Determine the (x, y) coordinate at the center of the cell enclosing the given text.  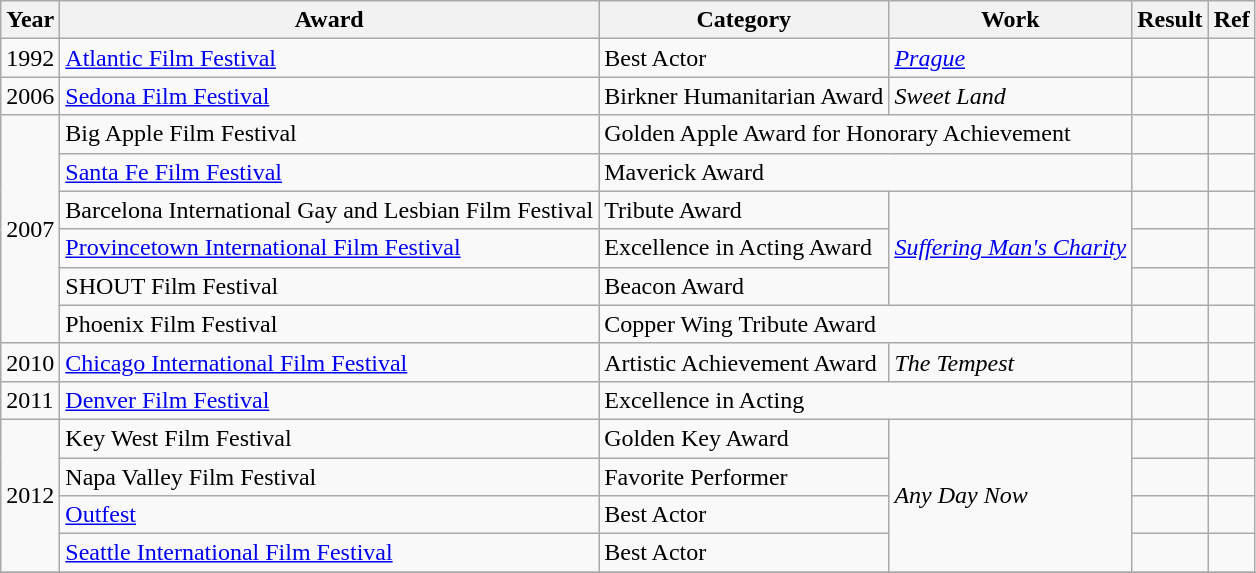
Prague (1010, 58)
Key West Film Festival (330, 438)
Year (30, 20)
2010 (30, 362)
Birkner Humanitarian Award (744, 96)
Tribute Award (744, 210)
Sweet Land (1010, 96)
Beacon Award (744, 286)
Denver Film Festival (330, 400)
2007 (30, 229)
1992 (30, 58)
Artistic Achievement Award (744, 362)
Phoenix Film Festival (330, 324)
Barcelona International Gay and Lesbian Film Festival (330, 210)
Seattle International Film Festival (330, 553)
Maverick Award (866, 172)
Golden Key Award (744, 438)
Ref (1232, 20)
2012 (30, 495)
Big Apple Film Festival (330, 134)
2011 (30, 400)
Work (1010, 20)
Atlantic Film Festival (330, 58)
Provincetown International Film Festival (330, 248)
Result (1170, 20)
2006 (30, 96)
Chicago International Film Festival (330, 362)
Golden Apple Award for Honorary Achievement (866, 134)
Outfest (330, 515)
Category (744, 20)
SHOUT Film Festival (330, 286)
Copper Wing Tribute Award (866, 324)
Napa Valley Film Festival (330, 477)
Excellence in Acting (866, 400)
Award (330, 20)
Suffering Man's Charity (1010, 248)
Excellence in Acting Award (744, 248)
Santa Fe Film Festival (330, 172)
Sedona Film Festival (330, 96)
The Tempest (1010, 362)
Favorite Performer (744, 477)
Any Day Now (1010, 495)
